Return the [x, y] coordinate for the center point of the cell that contains the specified text.  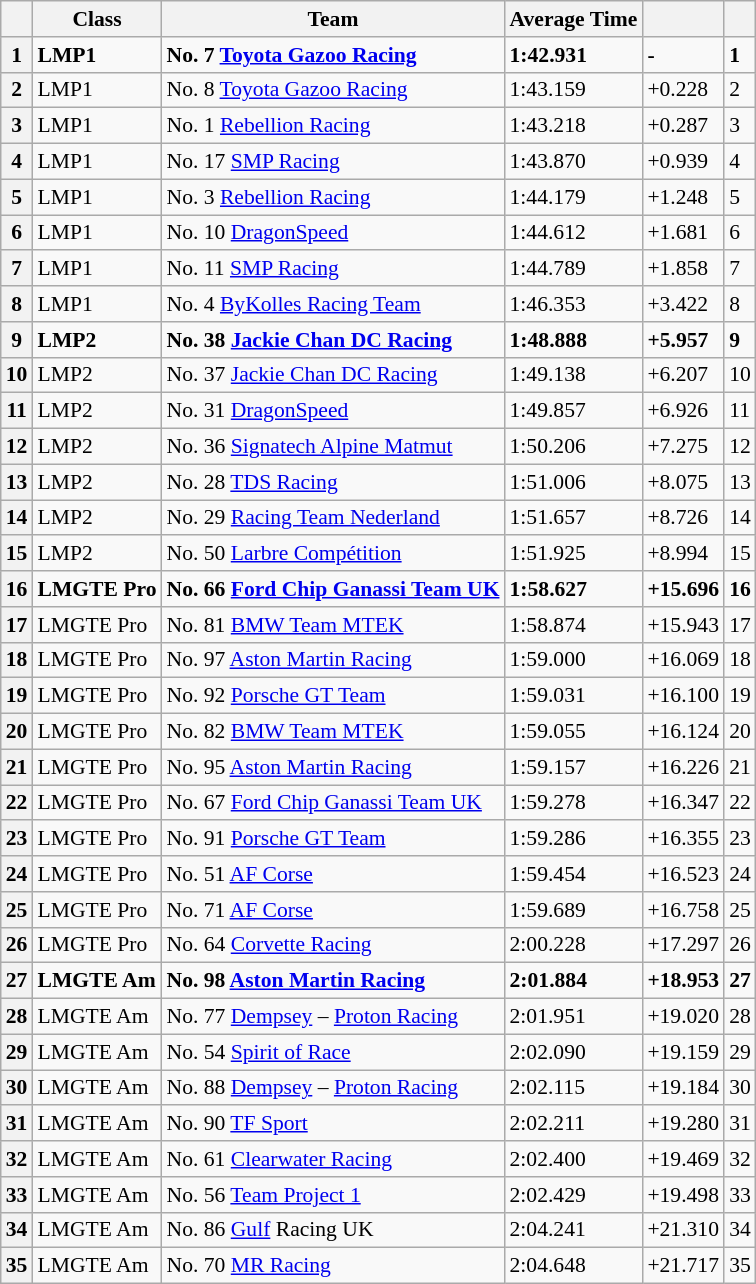
+19.280 [683, 1124]
+6.207 [683, 375]
1:59.454 [574, 874]
1:51.925 [574, 554]
+19.469 [683, 1159]
1:59.278 [574, 803]
2:02.211 [574, 1124]
+17.297 [683, 945]
+16.523 [683, 874]
- [683, 55]
No. 95 Aston Martin Racing [334, 767]
+18.953 [683, 981]
2:04.648 [574, 1266]
2:02.429 [574, 1195]
+1.248 [683, 197]
2:02.115 [574, 1088]
No. 50 Larbre Compétition [334, 554]
No. 70 MR Racing [334, 1266]
+0.287 [683, 126]
No. 17 SMP Racing [334, 162]
No. 54 Spirit of Race [334, 1052]
1:59.286 [574, 839]
+16.100 [683, 696]
No. 66 Ford Chip Ganassi Team UK [334, 589]
1:43.159 [574, 90]
No. 67 Ford Chip Ganassi Team UK [334, 803]
2:02.090 [574, 1052]
No. 3 Rebellion Racing [334, 197]
Team [334, 19]
No. 4 ByKolles Racing Team [334, 304]
No. 97 Aston Martin Racing [334, 660]
1:59.689 [574, 910]
No. 86 Gulf Racing UK [334, 1230]
+1.681 [683, 233]
1:42.931 [574, 55]
+6.926 [683, 411]
+19.184 [683, 1088]
+0.228 [683, 90]
+16.069 [683, 660]
No. 1 Rebellion Racing [334, 126]
No. 98 Aston Martin Racing [334, 981]
+7.275 [683, 447]
+8.075 [683, 482]
1:58.874 [574, 625]
No. 31 DragonSpeed [334, 411]
Average Time [574, 19]
No. 77 Dempsey – Proton Racing [334, 1017]
1:59.000 [574, 660]
+1.858 [683, 269]
No. 61 Clearwater Racing [334, 1159]
No. 28 TDS Racing [334, 482]
+5.957 [683, 340]
+8.726 [683, 518]
2:01.884 [574, 981]
1:49.857 [574, 411]
1:58.627 [574, 589]
1:59.031 [574, 696]
+19.159 [683, 1052]
No. 36 Signatech Alpine Matmut [334, 447]
No. 29 Racing Team Nederland [334, 518]
No. 90 TF Sport [334, 1124]
No. 7 Toyota Gazoo Racing [334, 55]
+3.422 [683, 304]
+8.994 [683, 554]
No. 56 Team Project 1 [334, 1195]
2:01.951 [574, 1017]
+16.758 [683, 910]
1:51.657 [574, 518]
No. 10 DragonSpeed [334, 233]
1:43.870 [574, 162]
No. 88 Dempsey – Proton Racing [334, 1088]
2:04.241 [574, 1230]
No. 51 AF Corse [334, 874]
No. 38 Jackie Chan DC Racing [334, 340]
+16.226 [683, 767]
1:48.888 [574, 340]
1:46.353 [574, 304]
+21.717 [683, 1266]
2:02.400 [574, 1159]
+19.020 [683, 1017]
No. 8 Toyota Gazoo Racing [334, 90]
No. 64 Corvette Racing [334, 945]
No. 71 AF Corse [334, 910]
No. 11 SMP Racing [334, 269]
No. 91 Porsche GT Team [334, 839]
+15.943 [683, 625]
+15.696 [683, 589]
+0.939 [683, 162]
1:44.789 [574, 269]
No. 81 BMW Team MTEK [334, 625]
+21.310 [683, 1230]
+16.355 [683, 839]
1:50.206 [574, 447]
+16.347 [683, 803]
1:44.612 [574, 233]
1:51.006 [574, 482]
1:59.157 [574, 767]
+16.124 [683, 732]
No. 92 Porsche GT Team [334, 696]
Class [96, 19]
1:49.138 [574, 375]
No. 82 BMW Team MTEK [334, 732]
1:43.218 [574, 126]
1:44.179 [574, 197]
2:00.228 [574, 945]
+19.498 [683, 1195]
No. 37 Jackie Chan DC Racing [334, 375]
1:59.055 [574, 732]
